Extract the [x, y] coordinate from the center of the cell holding the provided text.  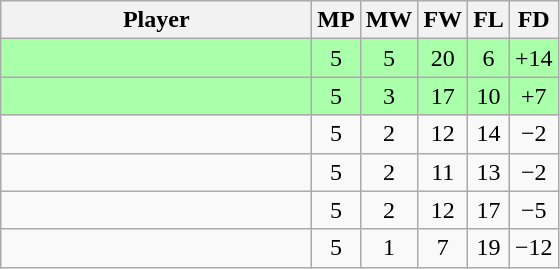
11 [443, 172]
13 [489, 172]
1 [389, 248]
FL [489, 20]
−5 [534, 210]
FD [534, 20]
14 [489, 134]
20 [443, 58]
FW [443, 20]
Player [156, 20]
19 [489, 248]
−12 [534, 248]
7 [443, 248]
10 [489, 96]
6 [489, 58]
+14 [534, 58]
MW [389, 20]
+7 [534, 96]
MP [336, 20]
3 [389, 96]
